Determine the [x, y] coordinate at the center of the cell enclosing the given text.  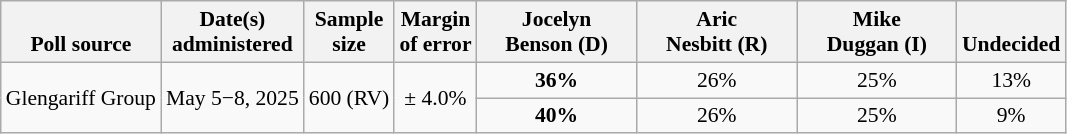
JocelynBenson (D) [557, 32]
600 (RV) [350, 98]
AricNesbitt (R) [717, 32]
Undecided [1011, 32]
Glengariff Group [81, 98]
40% [557, 116]
Marginof error [435, 32]
Samplesize [350, 32]
9% [1011, 116]
Date(s)administered [232, 32]
May 5−8, 2025 [232, 98]
36% [557, 80]
MikeDuggan (I) [877, 32]
± 4.0% [435, 98]
13% [1011, 80]
Poll source [81, 32]
